Identify which cell holds the provided text, then report its [X, Y] central coordinate. 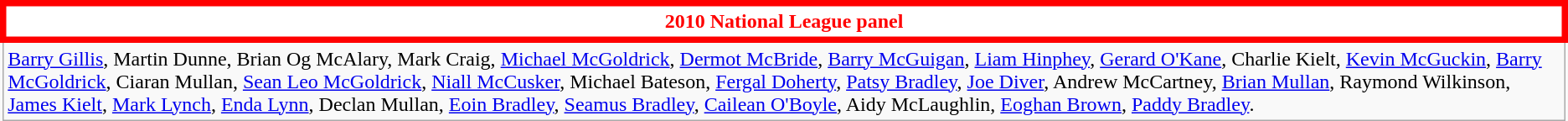
2010 National League panel [784, 22]
